Search for the cell housing the specified text and yield its (X, Y) center coordinate. 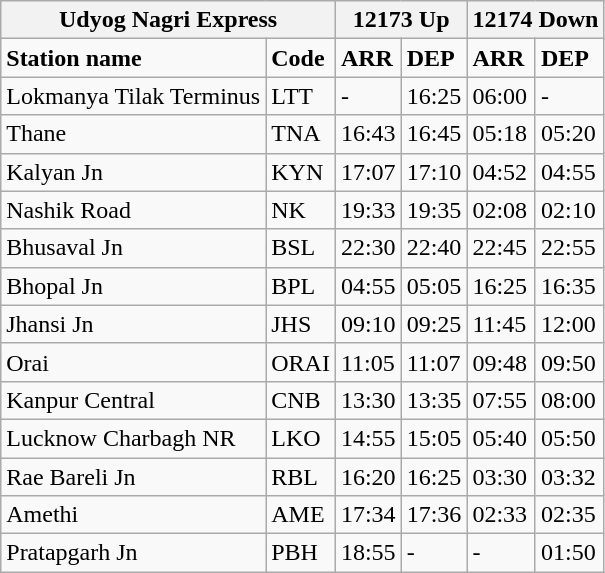
Kalyan Jn (134, 172)
RBL (301, 477)
11:45 (502, 324)
09:10 (368, 324)
15:05 (434, 438)
Kanpur Central (134, 400)
NK (301, 210)
Thane (134, 134)
BSL (301, 248)
04:52 (502, 172)
22:30 (368, 248)
BPL (301, 286)
05:40 (502, 438)
16:45 (434, 134)
03:32 (570, 477)
19:35 (434, 210)
Orai (134, 362)
Code (301, 58)
12:00 (570, 324)
05:20 (570, 134)
Bhopal Jn (134, 286)
13:30 (368, 400)
08:00 (570, 400)
19:33 (368, 210)
22:45 (502, 248)
Bhusaval Jn (134, 248)
05:18 (502, 134)
01:50 (570, 553)
CNB (301, 400)
17:10 (434, 172)
02:35 (570, 515)
05:50 (570, 438)
PBH (301, 553)
Udyog Nagri Express (168, 20)
11:07 (434, 362)
Jhansi Jn (134, 324)
18:55 (368, 553)
22:55 (570, 248)
17:07 (368, 172)
17:36 (434, 515)
TNA (301, 134)
Pratapgarh Jn (134, 553)
02:10 (570, 210)
09:50 (570, 362)
13:35 (434, 400)
16:43 (368, 134)
Rae Bareli Jn (134, 477)
05:05 (434, 286)
KYN (301, 172)
12174 Down (536, 20)
Lucknow Charbagh NR (134, 438)
Lokmanya Tilak Terminus (134, 96)
Station name (134, 58)
Nashik Road (134, 210)
14:55 (368, 438)
22:40 (434, 248)
Amethi (134, 515)
16:20 (368, 477)
06:00 (502, 96)
LTT (301, 96)
12173 Up (400, 20)
11:05 (368, 362)
07:55 (502, 400)
JHS (301, 324)
02:33 (502, 515)
AME (301, 515)
02:08 (502, 210)
17:34 (368, 515)
16:35 (570, 286)
09:25 (434, 324)
ORAI (301, 362)
09:48 (502, 362)
03:30 (502, 477)
LKO (301, 438)
